For the text-containing cell, return its midpoint in [x, y] coordinate format. 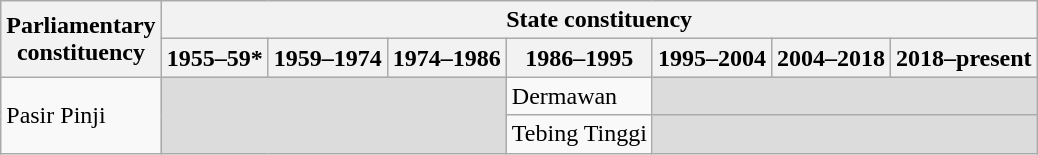
Pasir Pinji [81, 115]
1995–2004 [712, 58]
2018–present [964, 58]
1955–59* [214, 58]
Tebing Tinggi [579, 134]
2004–2018 [830, 58]
Dermawan [579, 96]
Parliamentaryconstituency [81, 39]
State constituency [599, 20]
1974–1986 [446, 58]
1959–1974 [328, 58]
1986–1995 [579, 58]
